Identify which cell holds the provided text, then report its [X, Y] central coordinate. 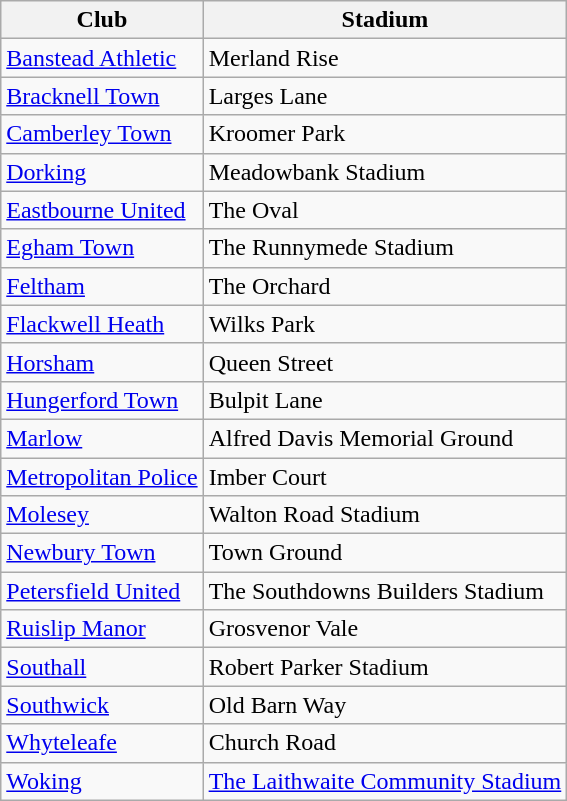
Larges Lane [385, 96]
Stadium [385, 20]
Feltham [102, 286]
Dorking [102, 172]
The Laithwaite Community Stadium [385, 781]
The Oval [385, 210]
Newbury Town [102, 553]
Woking [102, 781]
Town Ground [385, 553]
Walton Road Stadium [385, 515]
Wilks Park [385, 324]
Robert Parker Stadium [385, 667]
Molesey [102, 515]
The Southdowns Builders Stadium [385, 591]
Old Barn Way [385, 705]
Camberley Town [102, 134]
Flackwell Heath [102, 324]
Alfred Davis Memorial Ground [385, 438]
Southwick [102, 705]
Bracknell Town [102, 96]
Egham Town [102, 248]
Grosvenor Vale [385, 629]
Bulpit Lane [385, 400]
Petersfield United [102, 591]
The Orchard [385, 286]
Church Road [385, 743]
Imber Court [385, 477]
Banstead Athletic [102, 58]
Queen Street [385, 362]
Marlow [102, 438]
Eastbourne United [102, 210]
Metropolitan Police [102, 477]
Whyteleafe [102, 743]
Merland Rise [385, 58]
Hungerford Town [102, 400]
Horsham [102, 362]
Southall [102, 667]
Club [102, 20]
Ruislip Manor [102, 629]
The Runnymede Stadium [385, 248]
Kroomer Park [385, 134]
Meadowbank Stadium [385, 172]
